Return (X, Y) of the center of cell containing provided text 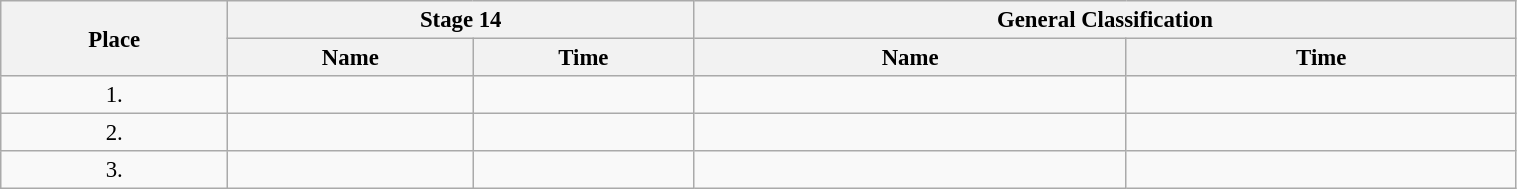
3. (114, 170)
General Classification (1105, 20)
Place (114, 38)
Stage 14 (461, 20)
2. (114, 133)
1. (114, 95)
